Scan for the cell matching the given text and deliver its [X, Y] coordinate at center. 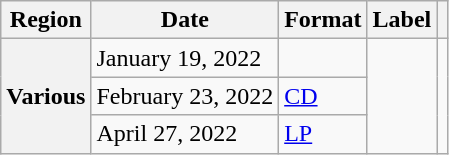
January 19, 2022 [185, 58]
February 23, 2022 [185, 96]
Date [185, 20]
CD [323, 96]
Various [46, 96]
Format [323, 20]
Region [46, 20]
LP [323, 134]
April 27, 2022 [185, 134]
Label [402, 20]
